Determine the (x, y) coordinate at the center of the cell enclosing the given text.  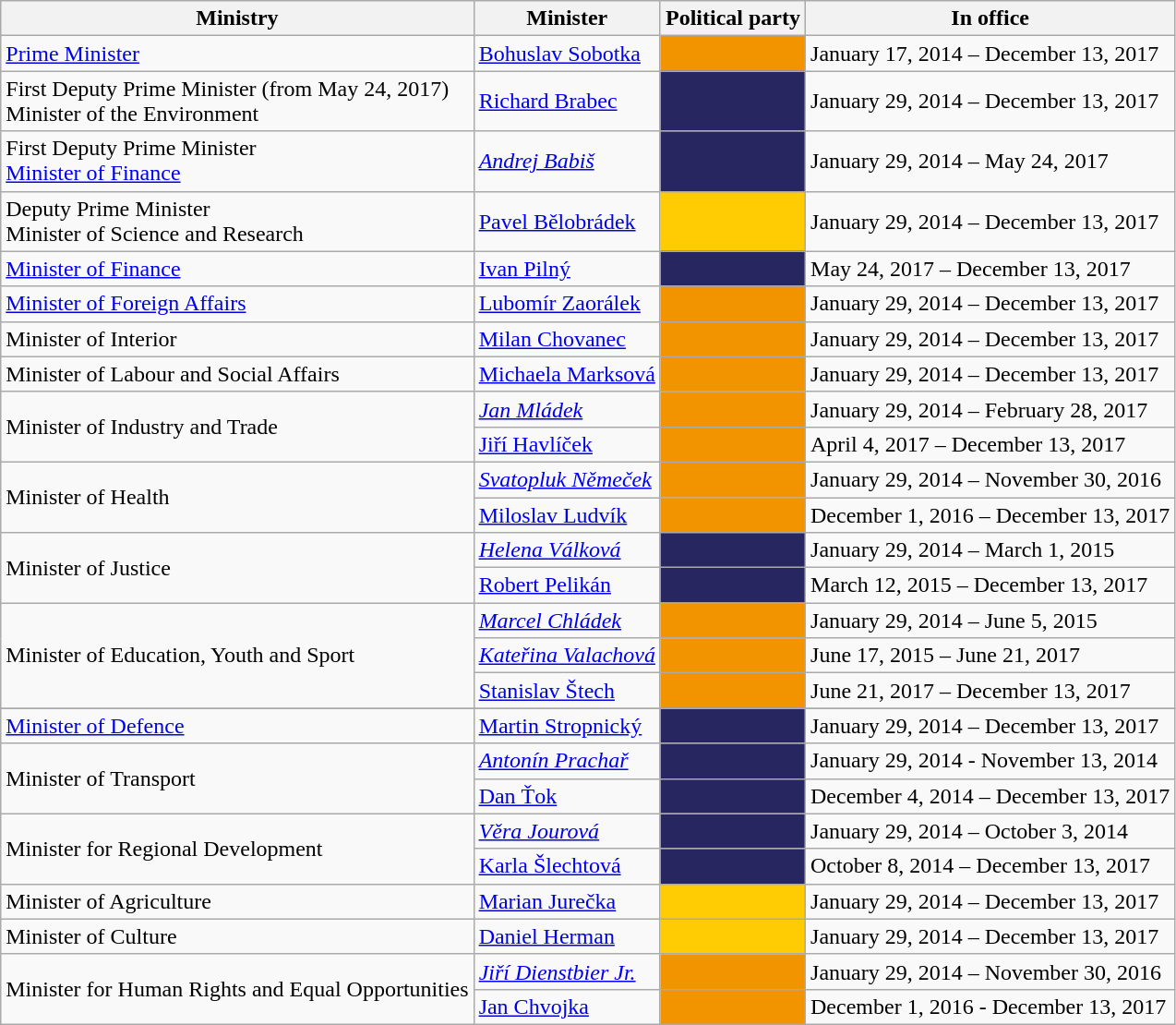
Minister of Foreign Affairs (237, 304)
Daniel Herman (567, 936)
Bohuslav Sobotka (567, 54)
April 4, 2017 – December 13, 2017 (990, 444)
Minister of Health (237, 497)
June 21, 2017 – December 13, 2017 (990, 691)
Miloslav Ludvík (567, 514)
In office (990, 18)
Richard Brabec (567, 102)
January 29, 2014 – June 5, 2015 (990, 621)
Ivan Pilný (567, 269)
Minister of Culture (237, 936)
Martin Stropnický (567, 726)
Minister of Finance (237, 269)
Lubomír Zaorálek (567, 304)
Minister of Industry and Trade (237, 427)
Jan Chvojka (567, 1007)
Minister of Justice (237, 568)
January 29, 2014 - November 13, 2014 (990, 761)
Jan Mládek (567, 409)
Dan Ťok (567, 796)
Stanislav Štech (567, 691)
October 8, 2014 – December 13, 2017 (990, 866)
Svatopluk Němeček (567, 479)
Minister for Regional Development (237, 849)
Marian Jurečka (567, 901)
Andrej Babiš (567, 161)
December 1, 2016 - December 13, 2017 (990, 1007)
Marcel Chládek (567, 621)
Minister of Agriculture (237, 901)
Deputy Prime Minister Minister of Science and Research (237, 222)
Political party (733, 18)
March 12, 2015 – December 13, 2017 (990, 585)
Minister of Labour and Social Affairs (237, 374)
Robert Pelikán (567, 585)
Prime Minister (237, 54)
Ministry (237, 18)
January 29, 2014 – February 28, 2017 (990, 409)
Jiří Havlíček (567, 444)
Minister of Interior (237, 339)
January 17, 2014 – December 13, 2017 (990, 54)
Minister of Education, Youth and Sport (237, 656)
Antonín Prachař (567, 761)
Helena Válková (567, 550)
Minister for Human Rights and Equal Opportunities (237, 989)
Minister (567, 18)
Jiří Dienstbier Jr. (567, 971)
December 1, 2016 – December 13, 2017 (990, 514)
Milan Chovanec (567, 339)
May 24, 2017 – December 13, 2017 (990, 269)
Minister of Transport (237, 778)
First Deputy Prime Minister (from May 24, 2017)Minister of the Environment (237, 102)
December 4, 2014 – December 13, 2017 (990, 796)
January 29, 2014 – May 24, 2017 (990, 161)
Minister of Defence (237, 726)
Věra Jourová (567, 831)
Pavel Bělobrádek (567, 222)
January 29, 2014 – March 1, 2015 (990, 550)
First Deputy Prime Minister Minister of Finance (237, 161)
June 17, 2015 – June 21, 2017 (990, 656)
January 29, 2014 – October 3, 2014 (990, 831)
Kateřina Valachová (567, 656)
Karla Šlechtová (567, 866)
Michaela Marksová (567, 374)
